Identify which cell holds the provided text, then report its (X, Y) central coordinate. 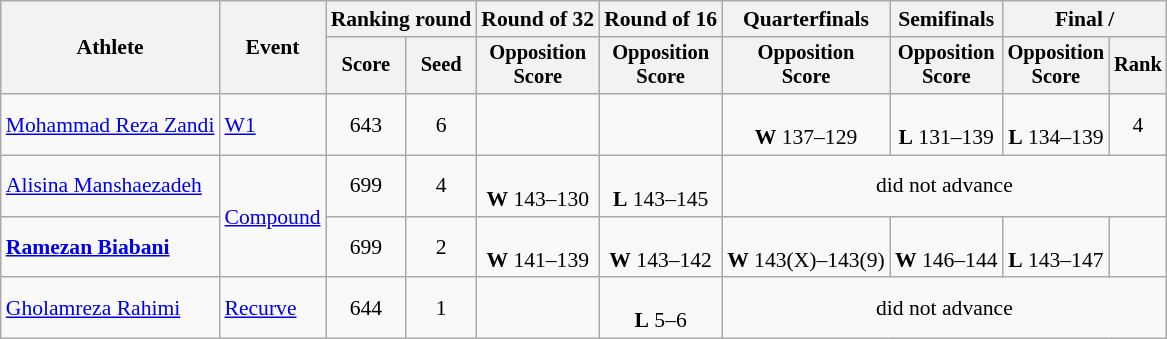
W 146–144 (946, 248)
W 143(X)–143(9) (806, 248)
Recurve (272, 308)
W1 (272, 124)
Compound (272, 217)
Rank (1138, 66)
Semifinals (946, 19)
Event (272, 48)
Gholamreza Rahimi (110, 308)
6 (441, 124)
L 5–6 (660, 308)
L 131–139 (946, 124)
644 (366, 308)
Round of 16 (660, 19)
Final / (1085, 19)
L 134–139 (1056, 124)
1 (441, 308)
W 143–142 (660, 248)
L 143–147 (1056, 248)
W 137–129 (806, 124)
Score (366, 66)
Alisina Manshaezadeh (110, 186)
Ramezan Biabani (110, 248)
W 143–130 (538, 186)
Athlete (110, 48)
Seed (441, 66)
Ranking round (402, 19)
643 (366, 124)
Mohammad Reza Zandi (110, 124)
Quarterfinals (806, 19)
2 (441, 248)
W 141–139 (538, 248)
L 143–145 (660, 186)
Round of 32 (538, 19)
